Search for the cell housing the specified text and yield its [x, y] center coordinate. 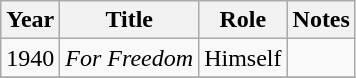
Role [243, 20]
For Freedom [130, 58]
Himself [243, 58]
Notes [321, 20]
Title [130, 20]
1940 [30, 58]
Year [30, 20]
